Return [X, Y] of the center of cell containing provided text 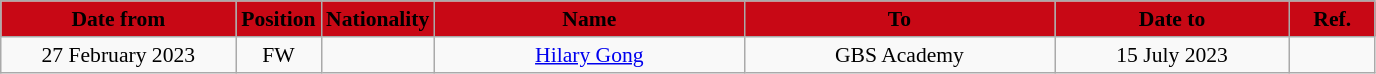
27 February 2023 [118, 55]
To [899, 19]
15 July 2023 [1172, 55]
FW [278, 55]
Date to [1172, 19]
Hilary Gong [589, 55]
Nationality [378, 19]
Position [278, 19]
Name [589, 19]
Date from [118, 19]
GBS Academy [899, 55]
Ref. [1332, 19]
